For the text-containing cell, return its midpoint in [X, Y] coordinate format. 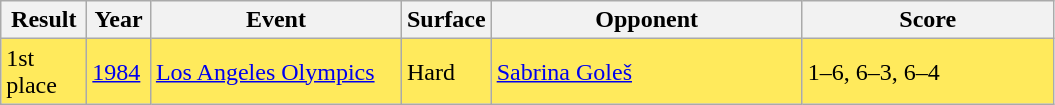
1st place [44, 72]
Opponent [646, 20]
Event [276, 20]
Hard [446, 72]
Los Angeles Olympics [276, 72]
Year [119, 20]
Sabrina Goleš [646, 72]
Score [928, 20]
Result [44, 20]
Surface [446, 20]
1–6, 6–3, 6–4 [928, 72]
1984 [119, 72]
